Extract the [X, Y] coordinate from the center of the cell holding the provided text.  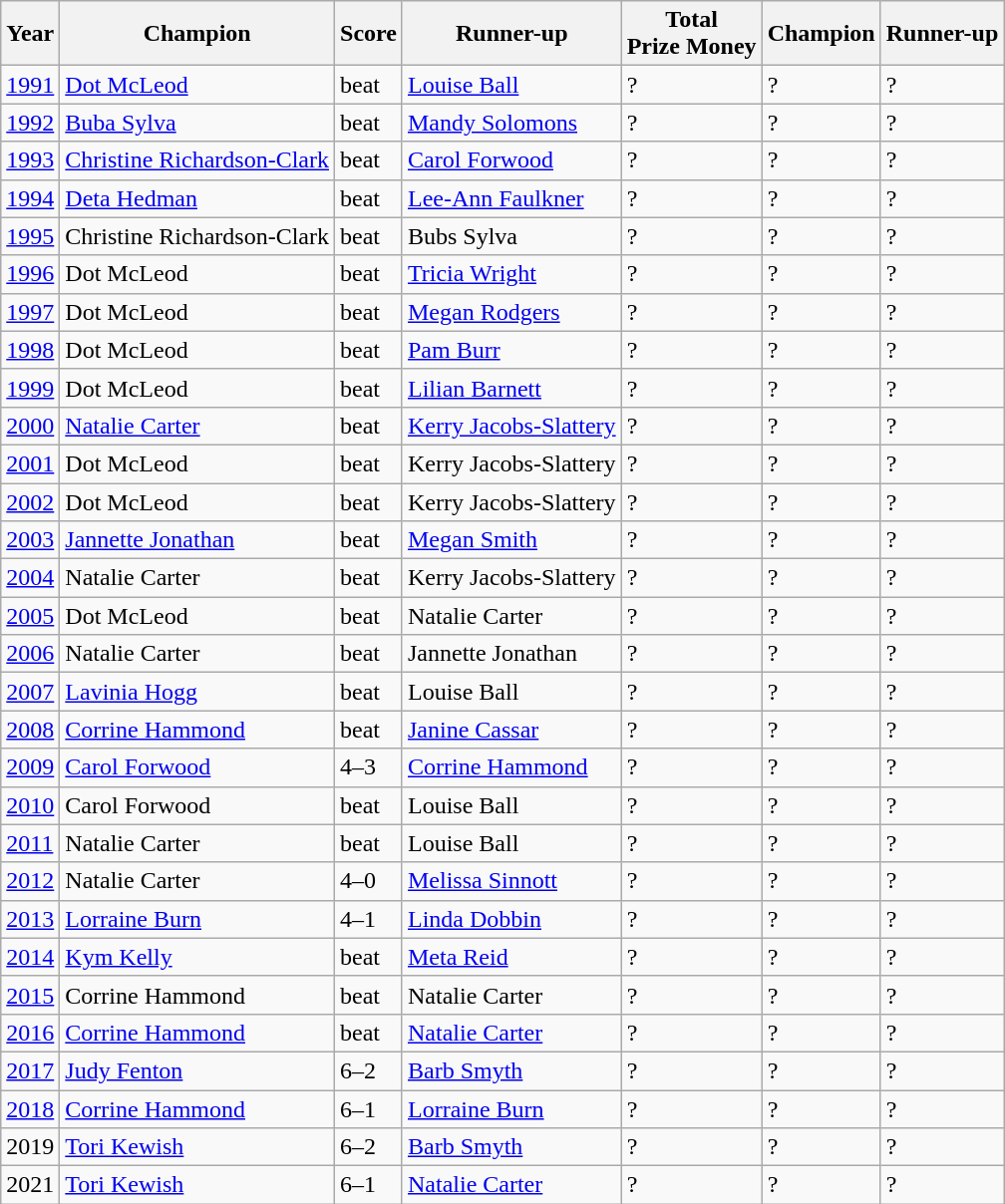
Deta Hedman [197, 198]
1999 [30, 388]
1995 [30, 236]
2010 [30, 805]
1992 [30, 123]
4–1 [369, 919]
4–3 [369, 767]
2012 [30, 881]
Melissa Sinnott [511, 881]
1998 [30, 350]
Judy Fenton [197, 1070]
2016 [30, 1033]
Year [30, 34]
2006 [30, 654]
2011 [30, 843]
2018 [30, 1109]
4–0 [369, 881]
2005 [30, 616]
Megan Rodgers [511, 312]
1997 [30, 312]
Lilian Barnett [511, 388]
1991 [30, 85]
Linda Dobbin [511, 919]
Bubs Sylva [511, 236]
2000 [30, 426]
2019 [30, 1147]
1996 [30, 274]
Score [369, 34]
2015 [30, 995]
2001 [30, 463]
2017 [30, 1070]
2013 [30, 919]
Tricia Wright [511, 274]
Mandy Solomons [511, 123]
Meta Reid [511, 957]
Kym Kelly [197, 957]
2002 [30, 501]
2021 [30, 1185]
2008 [30, 730]
2009 [30, 767]
Megan Smith [511, 540]
Janine Cassar [511, 730]
1993 [30, 160]
Lavinia Hogg [197, 692]
Lee-Ann Faulkner [511, 198]
2003 [30, 540]
2004 [30, 578]
TotalPrize Money [692, 34]
2014 [30, 957]
2007 [30, 692]
Pam Burr [511, 350]
1994 [30, 198]
Buba Sylva [197, 123]
